Pinpoint the cell where the given text exists, returning its [x, y] midpoint coordinate. 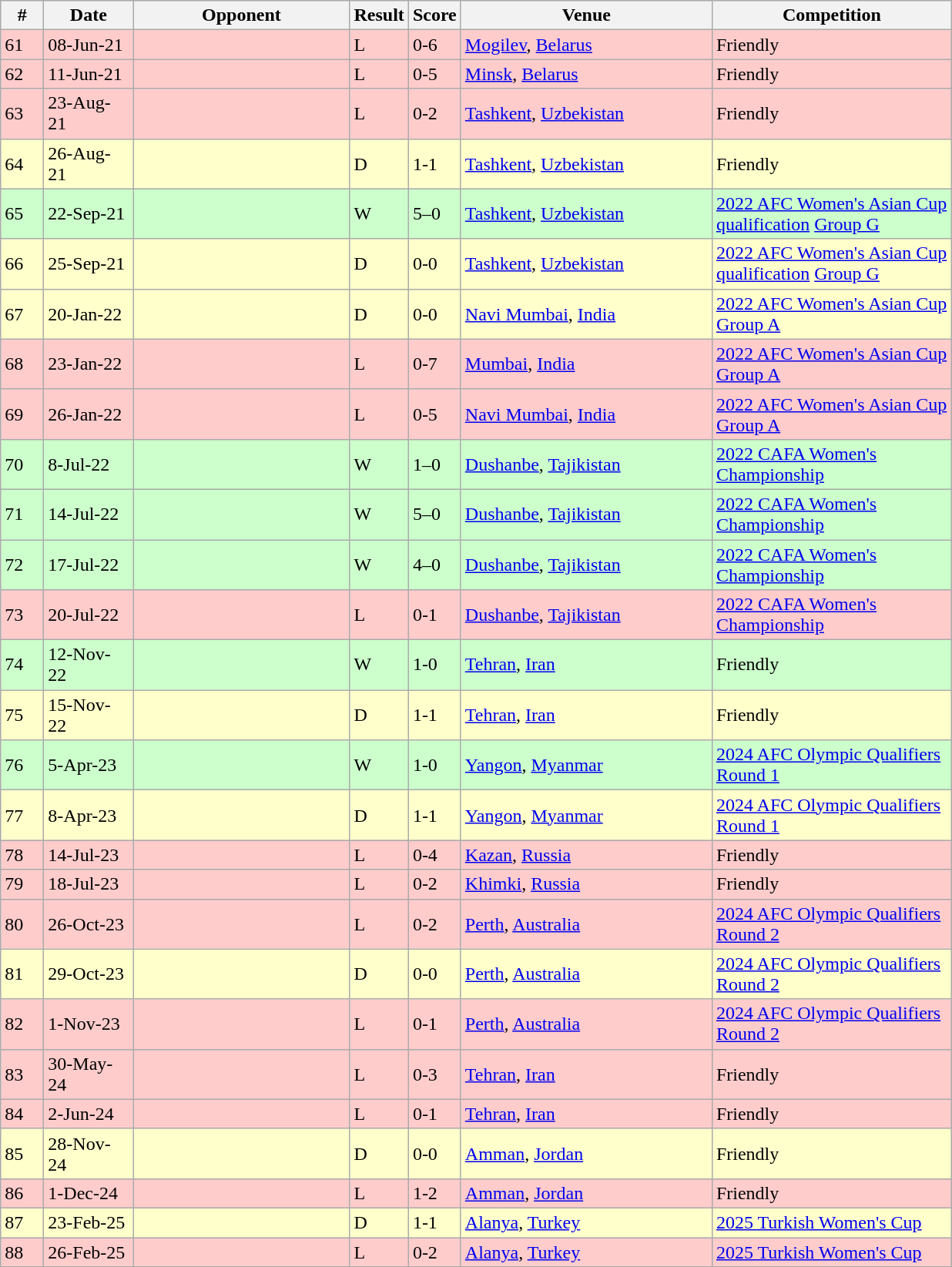
Kazan, Russia [586, 855]
26-Oct-23 [89, 924]
25-Sep-21 [89, 263]
80 [22, 924]
72 [22, 564]
26-Feb-25 [89, 1252]
23-Feb-25 [89, 1222]
22-Sep-21 [89, 214]
86 [22, 1193]
76 [22, 766]
63 [22, 114]
85 [22, 1154]
8-Jul-22 [89, 464]
23-Aug-21 [89, 114]
65 [22, 214]
26-Aug-21 [89, 163]
78 [22, 855]
Result [379, 15]
14-Jul-22 [89, 515]
0-3 [434, 1074]
# [22, 15]
28-Nov-24 [89, 1154]
Score [434, 15]
68 [22, 364]
Mogilev, Belarus [586, 45]
11-Jun-21 [89, 74]
14-Jul-23 [89, 855]
83 [22, 1074]
20-Jan-22 [89, 314]
30-May-24 [89, 1074]
08-Jun-21 [89, 45]
Opponent [242, 15]
Khimki, Russia [586, 884]
1–0 [434, 464]
64 [22, 163]
70 [22, 464]
8-Apr-23 [89, 815]
17-Jul-22 [89, 564]
29-Oct-23 [89, 974]
23-Jan-22 [89, 364]
12-Nov-22 [89, 665]
1-Nov-23 [89, 1024]
66 [22, 263]
0-7 [434, 364]
82 [22, 1024]
75 [22, 715]
77 [22, 815]
4–0 [434, 564]
Mumbai, India [586, 364]
5-Apr-23 [89, 766]
87 [22, 1222]
74 [22, 665]
26-Jan-22 [89, 414]
71 [22, 515]
Date [89, 15]
84 [22, 1114]
81 [22, 974]
15-Nov-22 [89, 715]
1-Dec-24 [89, 1193]
79 [22, 884]
2-Jun-24 [89, 1114]
Venue [586, 15]
0-4 [434, 855]
69 [22, 414]
61 [22, 45]
67 [22, 314]
18-Jul-23 [89, 884]
1-2 [434, 1193]
0-6 [434, 45]
88 [22, 1252]
Minsk, Belarus [586, 74]
20-Jul-22 [89, 615]
73 [22, 615]
62 [22, 74]
Competition [832, 15]
